Return the (X, Y) coordinate for the center point of the cell that contains the specified text.  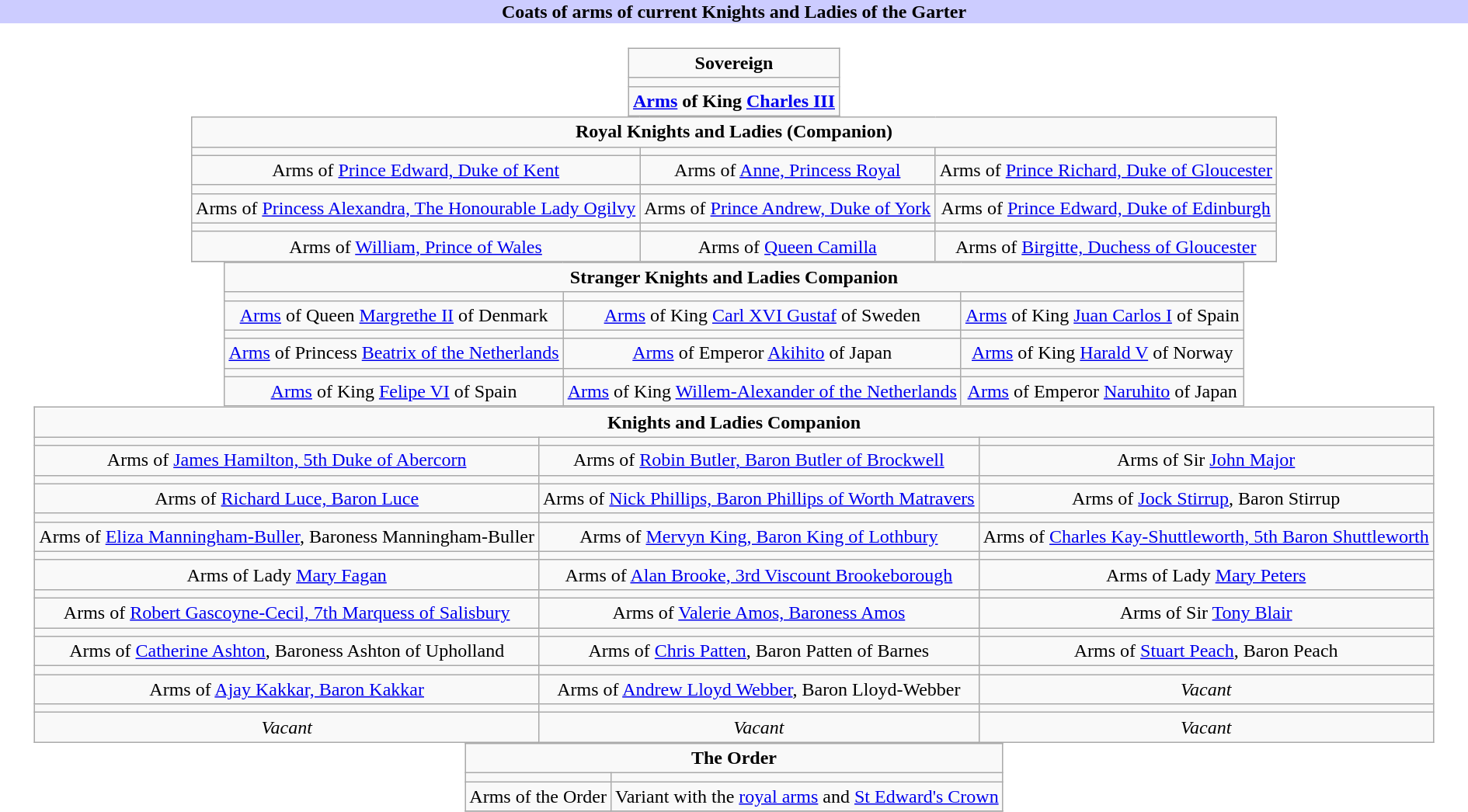
Arms of Nick Phillips, Baron Phillips of Worth Matravers (758, 498)
Arms of Prince Andrew, Duke of York (788, 208)
Arms of Jock Stirrup, Baron Stirrup (1205, 498)
Arms of Emperor Akihito of Japan (762, 353)
Arms of Sir John Major (1205, 460)
Arms of Mervyn King, Baron King of Lothbury (758, 536)
Stranger Knights and Ladies Companion (734, 277)
Arms of Eliza Manningham-Buller, Baroness Manningham-Buller (287, 536)
Arms of Prince Edward, Duke of Edinburgh (1106, 208)
Arms of King Willem-Alexander of the Netherlands (762, 391)
Arms of King Harald V of Norway (1102, 353)
Variant with the royal arms and St Edward's Crown (808, 796)
Arms of Emperor Naruhito of Japan (1102, 391)
Arms of Catherine Ashton, Baroness Ashton of Upholland (287, 651)
Knights and Ladies Companion (734, 422)
Arms of Stuart Peach, Baron Peach (1205, 651)
Arms of Prince Richard, Duke of Gloucester (1106, 170)
Arms of Prince Edward, Duke of Kent (416, 170)
Arms of King Carl XVI Gustaf of Sweden (762, 315)
Arms of Chris Patten, Baron Patten of Barnes (758, 651)
Arms of Queen Margrethe II of Denmark (394, 315)
Coats of arms of current Knights and Ladies of the Garter (734, 12)
Arms of Sir Tony Blair (1205, 612)
Arms of King Felipe VI of Spain (394, 391)
Arms of Lady Mary Peters (1205, 574)
Arms of Alan Brooke, 3rd Viscount Brookeborough (758, 574)
Arms of Birgitte, Duchess of Gloucester (1106, 246)
Royal Knights and Ladies (Companion) (735, 132)
Arms of Robert Gascoyne-Cecil, 7th Marquess of Salisbury (287, 612)
Arms of Charles Kay-Shuttleworth, 5th Baron Shuttleworth (1205, 536)
Arms of Ajay Kakkar, Baron Kakkar (287, 689)
Arms of Anne, Princess Royal (788, 170)
Arms of James Hamilton, 5th Duke of Abercorn (287, 460)
The Order (734, 758)
Arms of Princess Alexandra, The Honourable Lady Ogilvy (416, 208)
Arms of Robin Butler, Baron Butler of Brockwell (758, 460)
Arms of Lady Mary Fagan (287, 574)
Arms of Princess Beatrix of the Netherlands (394, 353)
Arms of Valerie Amos, Baroness Amos (758, 612)
Arms of Queen Camilla (788, 246)
Arms of Andrew Lloyd Webber, Baron Lloyd-Webber (758, 689)
Arms of the Order (538, 796)
Arms of William, Prince of Wales (416, 246)
Arms of King Charles III (733, 101)
Sovereign (733, 63)
Arms of Richard Luce, Baron Luce (287, 498)
Arms of King Juan Carlos I of Spain (1102, 315)
